Identify which cell holds the provided text, then report its [X, Y] central coordinate. 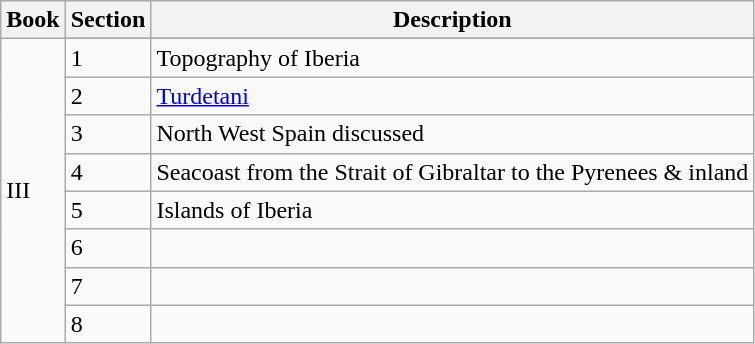
1 [108, 58]
7 [108, 286]
5 [108, 210]
North West Spain discussed [452, 134]
Islands of Iberia [452, 210]
6 [108, 248]
Book [33, 20]
Topography of Iberia [452, 58]
4 [108, 172]
3 [108, 134]
III [33, 191]
2 [108, 96]
Section [108, 20]
Description [452, 20]
8 [108, 324]
Seacoast from the Strait of Gibraltar to the Pyrenees & inland [452, 172]
Turdetani [452, 96]
